Return (x, y) of the center of cell containing provided text 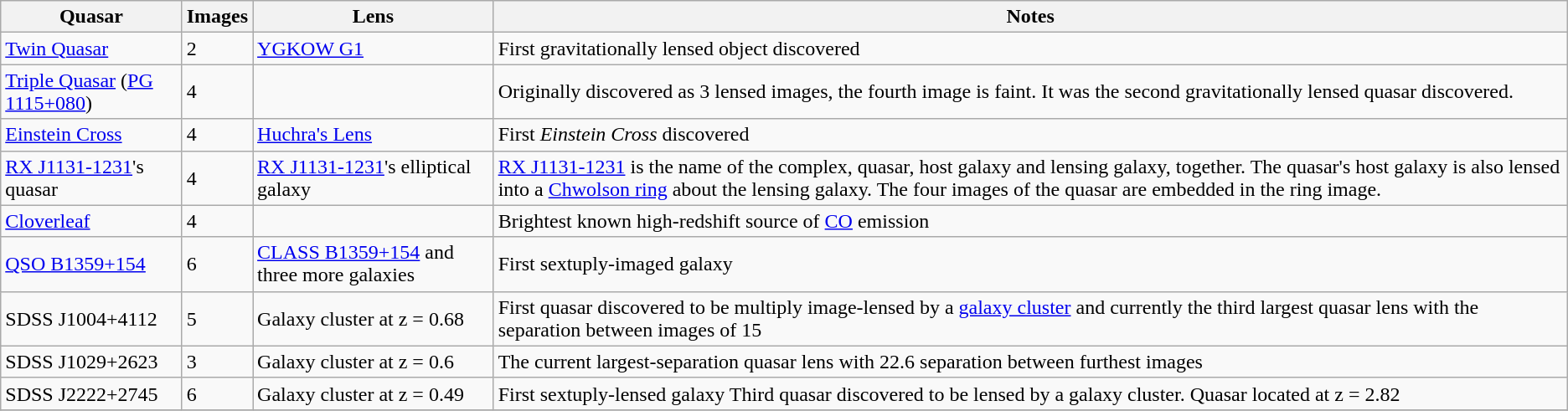
Triple Quasar (PG 1115+080) (91, 92)
First gravitationally lensed object discovered (1030, 49)
First sextuply-lensed galaxy Third quasar discovered to be lensed by a galaxy cluster. Quasar located at z = 2.82 (1030, 393)
Galaxy cluster at z = 0.68 (374, 318)
Lens (374, 17)
SDSS J1029+2623 (91, 362)
CLASS B1359+154 and three more galaxies (374, 265)
Cloverleaf (91, 221)
2 (217, 49)
Twin Quasar (91, 49)
YGKOW G1 (374, 49)
Galaxy cluster at z = 0.49 (374, 393)
QSO B1359+154 (91, 265)
Quasar (91, 17)
First Einstein Cross discovered (1030, 135)
3 (217, 362)
Huchra's Lens (374, 135)
5 (217, 318)
RX J1131-1231's quasar (91, 177)
Images (217, 17)
RX J1131-1231's elliptical galaxy (374, 177)
Notes (1030, 17)
Galaxy cluster at z = 0.6 (374, 362)
SDSS J2222+2745 (91, 393)
Brightest known high-redshift source of CO emission (1030, 221)
The current largest-separation quasar lens with 22.6 separation between furthest images (1030, 362)
First sextuply-imaged galaxy (1030, 265)
Originally discovered as 3 lensed images, the fourth image is faint. It was the second gravitationally lensed quasar discovered. (1030, 92)
Einstein Cross (91, 135)
SDSS J1004+4112 (91, 318)
